From the cell containing the given text, extract its center point as [x, y] coordinate. 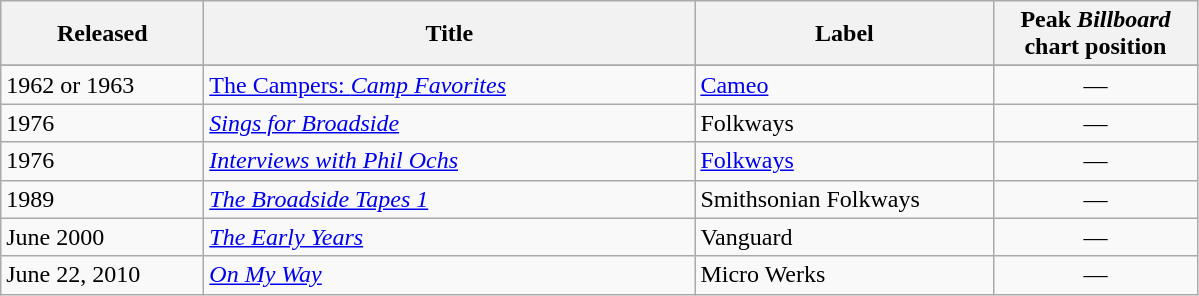
The Broadside Tapes 1 [450, 199]
Title [450, 34]
1989 [102, 199]
The Early Years [450, 237]
Interviews with Phil Ochs [450, 161]
Label [844, 34]
June 22, 2010 [102, 275]
The Campers: Camp Favorites [450, 85]
Smithsonian Folkways [844, 199]
Micro Werks [844, 275]
Released [102, 34]
June 2000 [102, 237]
Peak Billboardchart position [1096, 34]
Sings for Broadside [450, 123]
Cameo [844, 85]
1962 or 1963 [102, 85]
Vanguard [844, 237]
On My Way [450, 275]
